Extract the (x, y) coordinate from the center of the cell holding the provided text.  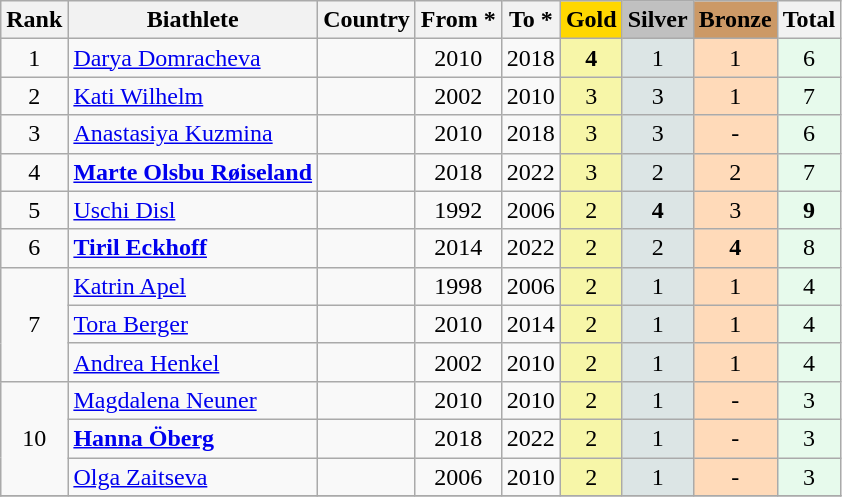
From * (458, 20)
Kati Wilhelm (193, 96)
Anastasiya Kuzmina (193, 134)
1992 (458, 210)
Tiril Eckhoff (193, 248)
10 (34, 438)
Biathlete (193, 20)
8 (809, 248)
Silver (658, 20)
Total (809, 20)
Hanna Öberg (193, 438)
Darya Domracheva (193, 58)
Magdalena Neuner (193, 400)
Olga Zaitseva (193, 477)
To * (530, 20)
Andrea Henkel (193, 362)
Katrin Apel (193, 286)
5 (34, 210)
Marte Olsbu Røiseland (193, 172)
9 (809, 210)
Tora Berger (193, 324)
Bronze (735, 20)
Rank (34, 20)
Uschi Disl (193, 210)
Gold (591, 20)
Country (367, 20)
1998 (458, 286)
